Find where the given text appears and provide that cell's center as (X, Y) coordinate. 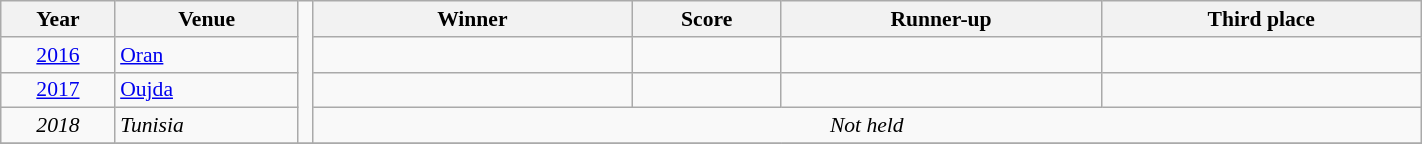
Not held (866, 126)
Tunisia (206, 126)
Venue (206, 19)
2018 (58, 126)
2017 (58, 90)
Oujda (206, 90)
Winner (472, 19)
Year (58, 19)
2016 (58, 55)
Oran (206, 55)
Score (706, 19)
Runner-up (941, 19)
Third place (1261, 19)
